Find where the given text appears and provide that cell's center as [x, y] coordinate. 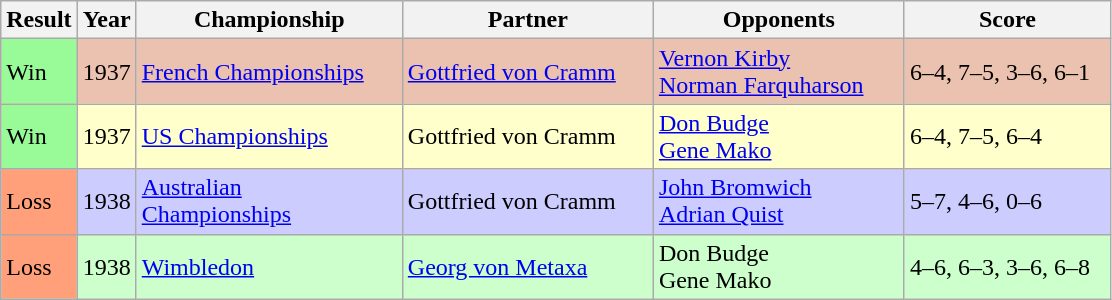
6–4, 7–5, 3–6, 6–1 [1007, 72]
French Championships [269, 72]
Score [1007, 20]
Opponents [778, 20]
6–4, 7–5, 6–4 [1007, 136]
Vernon Kirby Norman Farquharson [778, 72]
Georg von Metaxa [528, 266]
John Bromwich Adrian Quist [778, 202]
Wimbledon [269, 266]
Australian Championships [269, 202]
US Championships [269, 136]
Championship [269, 20]
Year [106, 20]
Result [39, 20]
Partner [528, 20]
5–7, 4–6, 0–6 [1007, 202]
4–6, 6–3, 3–6, 6–8 [1007, 266]
